Provide the (x, y) coordinate of the cell's center where the given text is located.  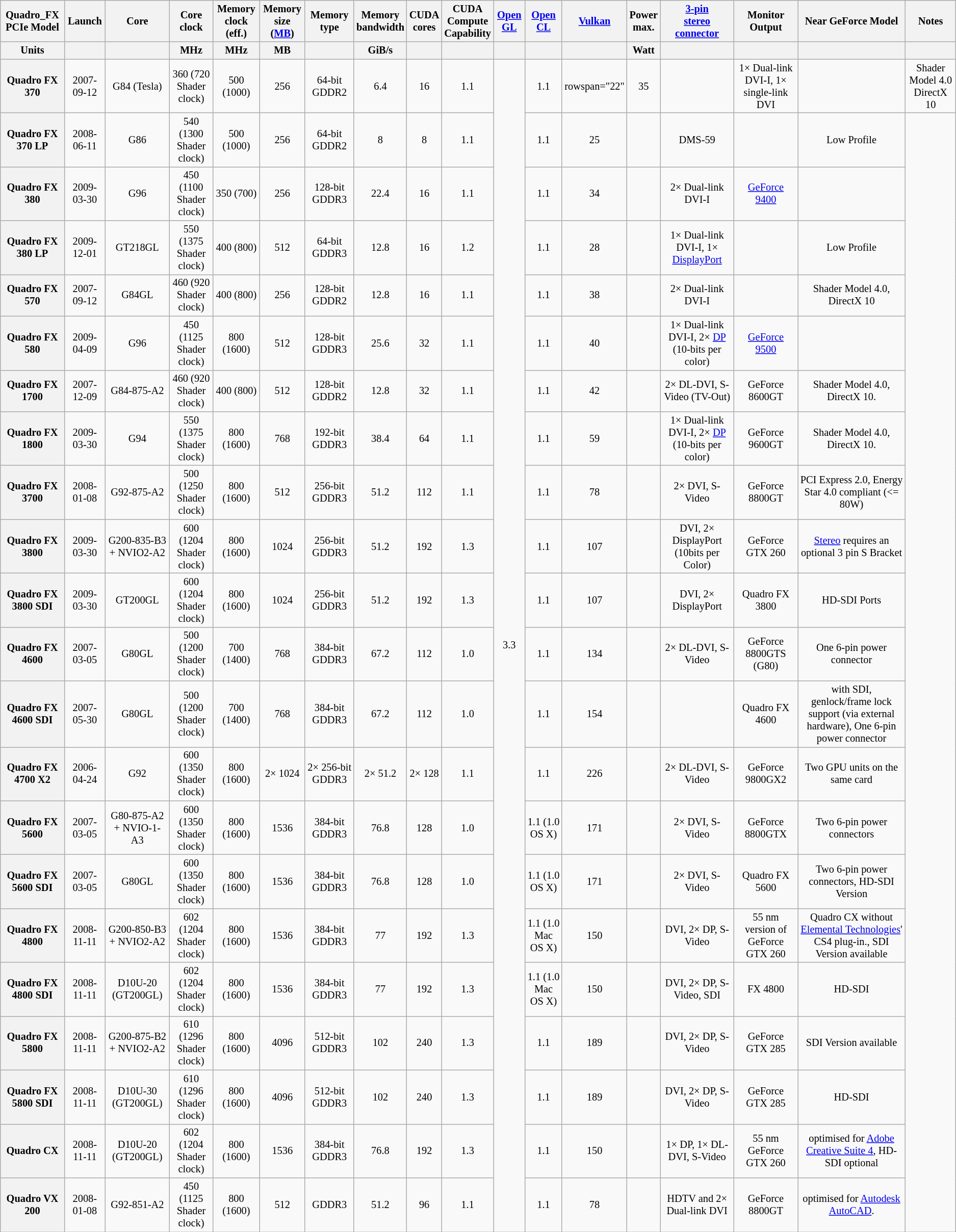
Quadro_FXPCIe Model (33, 21)
1× Dual-link DVI-I, 1× DisplayPort (697, 248)
Memory size(MB) (282, 21)
G200-875-B2 + NVIO2-A2 (137, 1043)
Quadro CX (33, 1151)
Quadro FX 370 (33, 86)
DVI, 2× DP, S-Video, SDI (697, 989)
34 (595, 194)
64 (424, 438)
226 (595, 774)
Coreclock (191, 21)
DVI, 2× DisplayPort (697, 600)
Quadro FX 370 LP (33, 140)
55 nm version of GeForce GTX 260 (766, 935)
59 (595, 438)
GT218GL (137, 248)
38.4 (380, 438)
G84-875-A2 (137, 391)
Open GL (509, 21)
GiB/s (380, 50)
Memory type (329, 21)
CUDAcores (424, 21)
2007-05-30 (85, 714)
optimised for Adobe Creative Suite 4, HD-SDI optional (851, 1151)
2009-12-01 (85, 248)
1.2 (467, 248)
Quadro FX 5800 (33, 1043)
1× DP, 1× DL-DVI, S-Video (697, 1151)
GeForce 9400 (766, 194)
3.3 (509, 645)
GeForce 8800GTX (766, 828)
2× 256-bit GDDR3 (329, 774)
134 (595, 654)
Open CL (544, 21)
Quadro FX 1800 (33, 438)
2008-06-11 (85, 140)
Quadro FX 3700 (33, 492)
Watt (643, 50)
Shader Model 4.0 DirectX 10 (931, 86)
GeForce 9800GX2 (766, 774)
G84GL (137, 295)
Quadro FX 1700 (33, 391)
Powermax. (643, 21)
96 (424, 1204)
42 (595, 391)
G86 (137, 140)
Memorybandwidth (380, 21)
GeForce 8600GT (766, 391)
192-bit GDDR3 (329, 438)
22.4 (380, 194)
Quadro FX 4600 SDI (33, 714)
450 (1100 Shader clock) (191, 194)
Stereo requires an optional 3 pin S Bracket (851, 546)
One 6-pin power connector (851, 654)
2× 51.2 (380, 774)
MB (282, 50)
GDDR3 (329, 1204)
rowspan="22" (595, 86)
2× 128 (424, 774)
G92-851-A2 (137, 1204)
540 (1300 Shader clock) (191, 140)
SDI Version available (851, 1043)
Shader Model 4.0, DirectX 10 (851, 295)
Two 6-pin power connectors, HD-SDI Version (851, 881)
Two GPU units on the same card (851, 774)
500 (1250 Shader clock) (191, 492)
G92-875-A2 (137, 492)
2007-12-09 (85, 391)
GeForce GTX 260 (766, 546)
35 (643, 86)
Near GeForce Model (851, 21)
Notes (931, 21)
Quadro FX 3800 SDI (33, 600)
G92 (137, 774)
G94 (137, 438)
Quadro FX 4800 SDI (33, 989)
25 (595, 140)
GeForce 8800GTS (G80) (766, 654)
G84 (Tesla) (137, 86)
Units (33, 50)
Launch (85, 21)
Memory clock (eff.) (237, 21)
FX 4800 (766, 989)
HDTV and 2× Dual-link DVI (697, 1204)
Quadro FX 570 (33, 295)
28 (595, 248)
Quadro VX 200 (33, 1204)
with SDI, genlock/frame lock support (via external hardware), One 6-pin power connector (851, 714)
Quadro FX 580 (33, 343)
1× Dual-link DVI-I, 1× single-link DVI (766, 86)
HD-SDI Ports (851, 600)
Quadro FX 380 (33, 194)
Core (137, 21)
2009-04-09 (85, 343)
G200-835-B3 + NVIO2-A2 (137, 546)
64-bit GDDR3 (329, 248)
GeForce 9500 (766, 343)
6.4 (380, 86)
350 (700) (237, 194)
GT200GL (137, 600)
3-pinstereoconnector (697, 21)
G200-850-B3 + NVIO2-A2 (137, 935)
Quadro FX 380 LP (33, 248)
Quadro CX without Elemental Technologies' CS4 plug-in., SDI Version available (851, 935)
D10U-30 (GT200GL) (137, 1097)
2× 1024 (282, 774)
Quadro FX 4700 X2 (33, 774)
DVI, 2× DisplayPort (10bits per Color) (697, 546)
55 nm GeForce GTX 260 (766, 1151)
2006-04-24 (85, 774)
40 (595, 343)
PCI Express 2.0, Energy Star 4.0 compliant (<= 80W) (851, 492)
154 (595, 714)
Monitor Output (766, 21)
Vulkan (595, 21)
GeForce 9600GT (766, 438)
DMS-59 (697, 140)
CUDAComputeCapability (467, 21)
Quadro FX 5800 SDI (33, 1097)
360 (720 Shader clock) (191, 86)
Two 6-pin power connectors (851, 828)
Quadro FX 4800 (33, 935)
38 (595, 295)
Quadro FX 5600 SDI (33, 881)
25.6 (380, 343)
G80-875-A2 + NVIO-1-A3 (137, 828)
2× DL-DVI, S-Video (TV-Out) (697, 391)
optimised for Autodesk AutoCAD. (851, 1204)
